Return [x, y] of the center of cell containing provided text 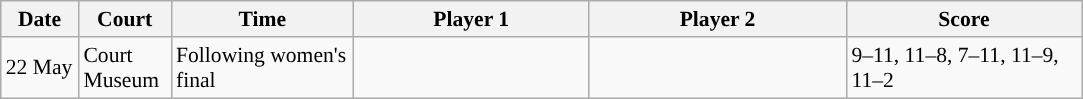
Date [40, 19]
22 May [40, 68]
Player 2 [718, 19]
Score [964, 19]
9–11, 11–8, 7–11, 11–9, 11–2 [964, 68]
Time [262, 19]
Player 1 [472, 19]
Court Museum [124, 68]
Court [124, 19]
Following women's final [262, 68]
